Scan for the cell matching the given text and deliver its [X, Y] coordinate at center. 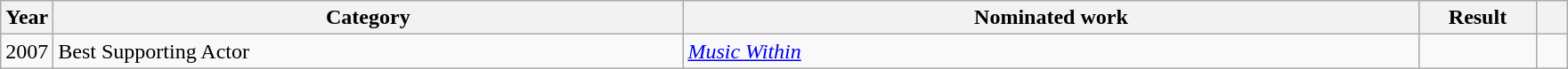
Result [1478, 18]
Year [27, 18]
Best Supporting Actor [369, 51]
Category [369, 18]
2007 [27, 51]
Music Within [1051, 51]
Nominated work [1051, 18]
